Determine the [x, y] coordinate at the center of the cell enclosing the given text.  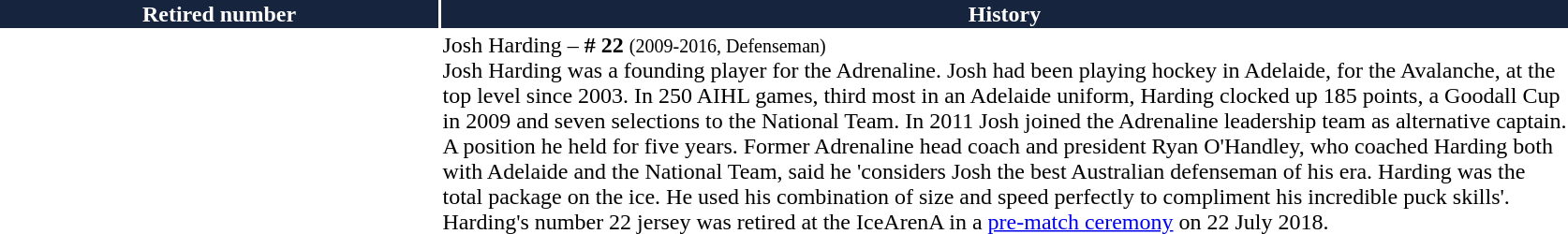
History [1004, 14]
Retired number [219, 14]
